Extract the (x, y) coordinate from the center of the cell holding the provided text.  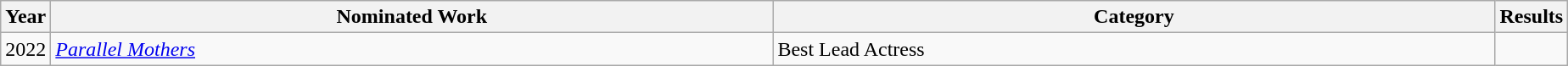
Category (1134, 17)
Parallel Mothers (412, 49)
Nominated Work (412, 17)
Year (25, 17)
Results (1532, 17)
2022 (25, 49)
Best Lead Actress (1134, 49)
